Find where the given text appears and provide that cell's center as (x, y) coordinate. 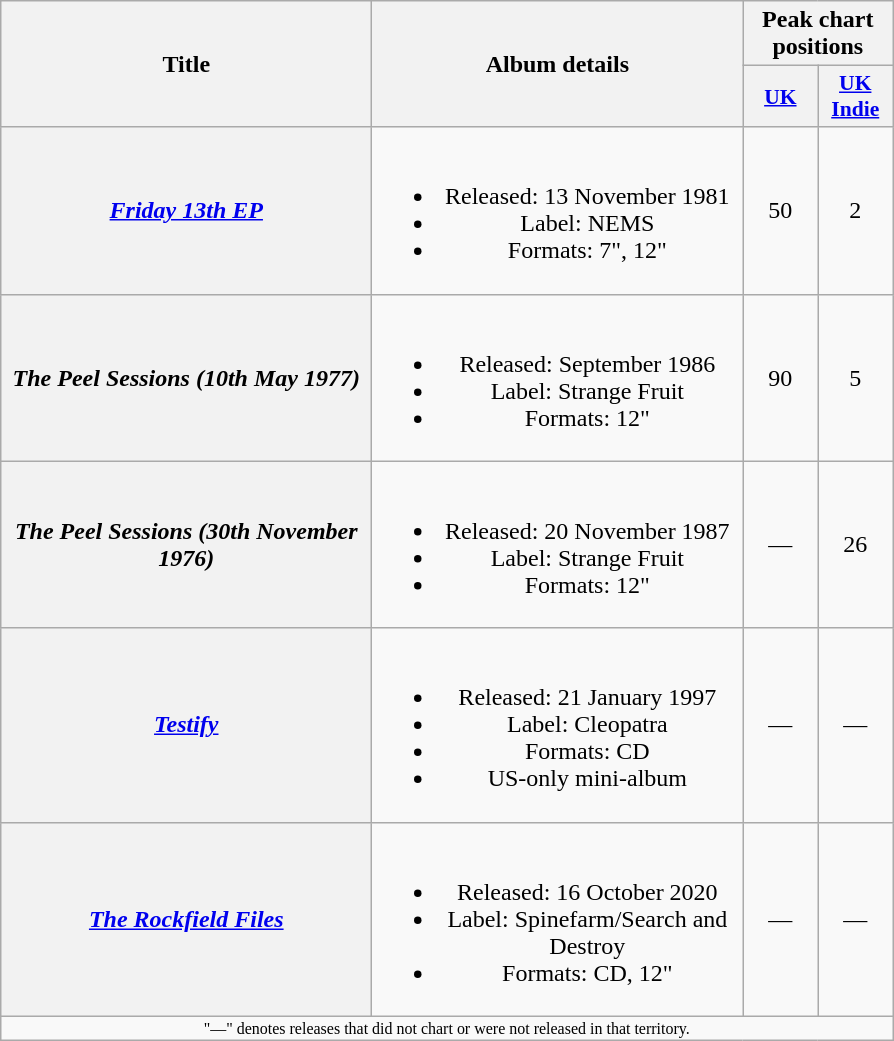
5 (856, 378)
Released: 16 October 2020Label: Spinefarm/Search and DestroyFormats: CD, 12" (558, 919)
26 (856, 544)
Title (186, 64)
The Peel Sessions (30th November 1976) (186, 544)
Released: 21 January 1997Label: CleopatraFormats: CDUS-only mini-album (558, 725)
Testify (186, 725)
Released: September 1986Label: Strange FruitFormats: 12" (558, 378)
UK (780, 96)
2 (856, 210)
Album details (558, 64)
Released: 13 November 1981Label: NEMSFormats: 7", 12" (558, 210)
Friday 13th EP (186, 210)
UKIndie (856, 96)
The Peel Sessions (10th May 1977) (186, 378)
Released: 20 November 1987Label: Strange FruitFormats: 12" (558, 544)
"—" denotes releases that did not chart or were not released in that territory. (447, 1028)
Peak chart positions (818, 34)
The Rockfield Files (186, 919)
50 (780, 210)
90 (780, 378)
